Detect which cell encompasses the target text, then output its (X, Y) center coordinate. 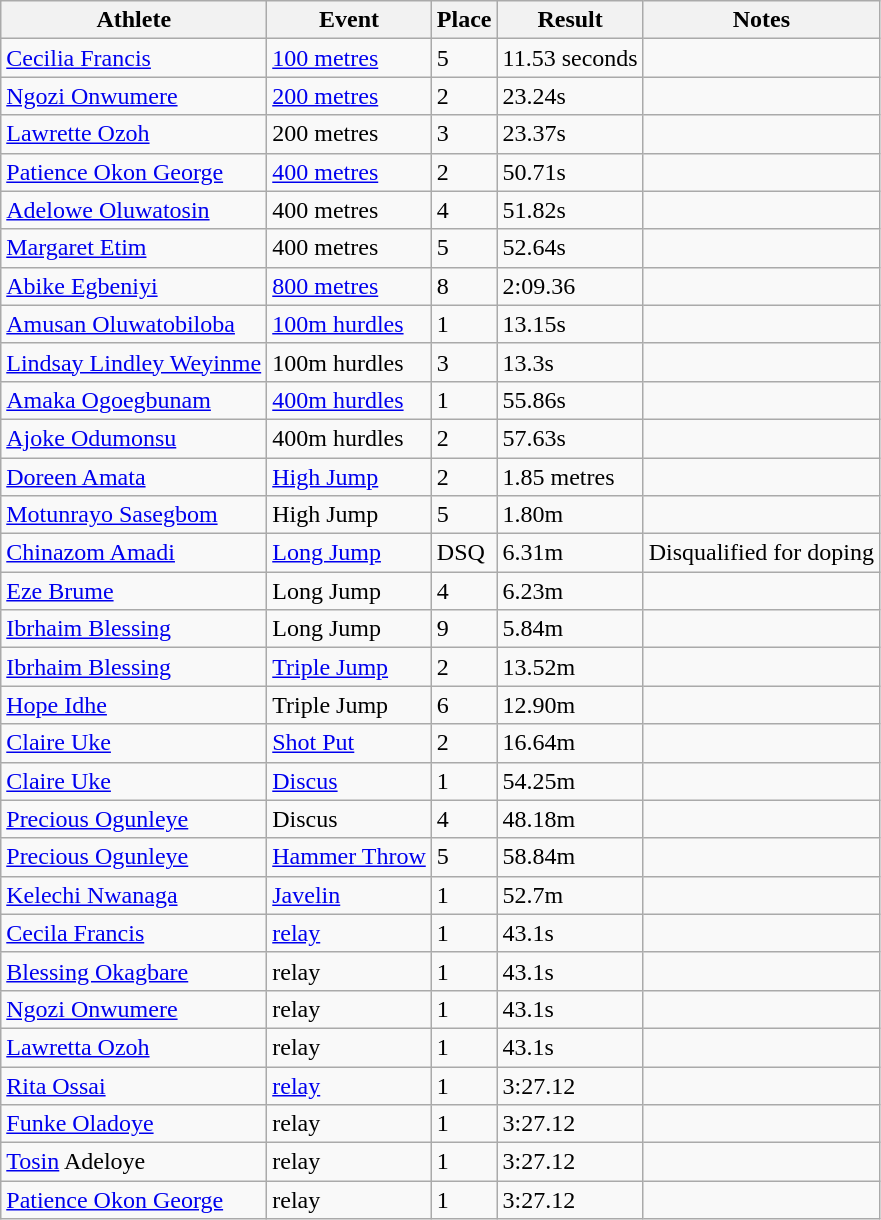
Margaret Etim (134, 248)
Blessing Okagbare (134, 971)
800 metres (350, 286)
Ajoke Odumonsu (134, 438)
11.53 seconds (570, 58)
Cecila Francis (134, 933)
58.84m (570, 857)
Adelowe Oluwatosin (134, 210)
16.64m (570, 743)
13.52m (570, 667)
Abike Egbeniyi (134, 286)
Tosin Adeloye (134, 1162)
5.84m (570, 629)
23.37s (570, 134)
Lawretta Ozoh (134, 1047)
6.23m (570, 591)
2:09.36 (570, 286)
Shot Put (350, 743)
51.82s (570, 210)
Hope Idhe (134, 705)
13.15s (570, 324)
9 (464, 629)
55.86s (570, 400)
Motunrayo Sasegbom (134, 515)
Amusan Oluwatobiloba (134, 324)
Rita Ossai (134, 1085)
54.25m (570, 781)
57.63s (570, 438)
52.64s (570, 248)
13.3s (570, 362)
Athlete (134, 20)
DSQ (464, 553)
Doreen Amata (134, 477)
48.18m (570, 819)
100 metres (350, 58)
Result (570, 20)
Place (464, 20)
6.31m (570, 553)
12.90m (570, 705)
1.80m (570, 515)
Eze Brume (134, 591)
52.7m (570, 895)
Hammer Throw (350, 857)
Chinazom Amadi (134, 553)
50.71s (570, 172)
8 (464, 286)
Notes (761, 20)
Funke Oladoye (134, 1124)
23.24s (570, 96)
Javelin (350, 895)
Disqualified for doping (761, 553)
Lindsay Lindley Weyinme (134, 362)
Amaka Ogoegbunam (134, 400)
Event (350, 20)
6 (464, 705)
1.85 metres (570, 477)
Cecilia Francis (134, 58)
Lawrette Ozoh (134, 134)
Kelechi Nwanaga (134, 895)
